Identify which cell holds the provided text, then report its [x, y] central coordinate. 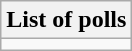
List of polls [66, 20]
